Identify which cell holds the provided text, then report its (x, y) central coordinate. 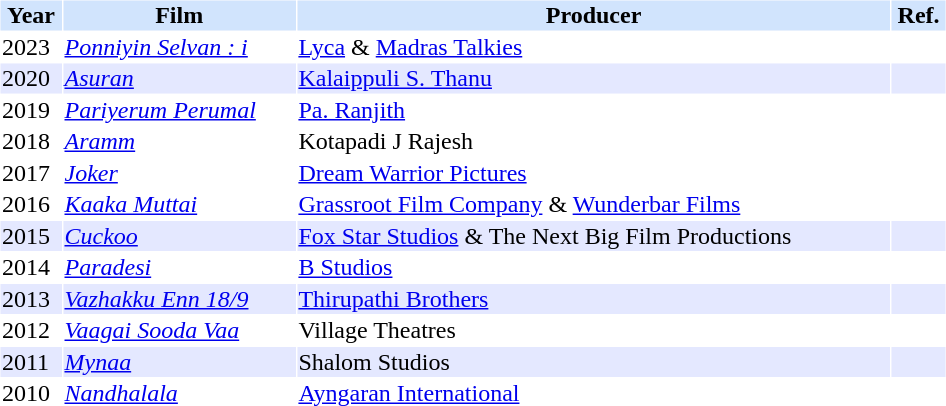
Paradesi (179, 267)
Shalom Studios (594, 362)
2017 (30, 173)
2023 (30, 47)
Fox Star Studios & The Next Big Film Productions (594, 236)
Lyca & Madras Talkies (594, 47)
Vaagai Sooda Vaa (179, 331)
B Studios (594, 267)
Kotapadi J Rajesh (594, 141)
2016 (30, 205)
2018 (30, 141)
2013 (30, 299)
Mynaa (179, 362)
2014 (30, 267)
Pa. Ranjith (594, 110)
Film (179, 15)
Asuran (179, 79)
Village Theatres (594, 331)
2020 (30, 79)
Ref. (919, 15)
Dream Warrior Pictures (594, 173)
2011 (30, 362)
Pariyerum Perumal (179, 110)
Kalaippuli S. Thanu (594, 79)
2019 (30, 110)
Grassroot Film Company & Wunderbar Films (594, 205)
Cuckoo (179, 236)
Vazhakku Enn 18/9 (179, 299)
2015 (30, 236)
Ponniyin Selvan : i (179, 47)
Year (30, 15)
Thirupathi Brothers (594, 299)
Kaaka Muttai (179, 205)
Joker (179, 173)
2012 (30, 331)
Producer (594, 15)
Aramm (179, 141)
